Find where the given text appears and provide that cell's center as [x, y] coordinate. 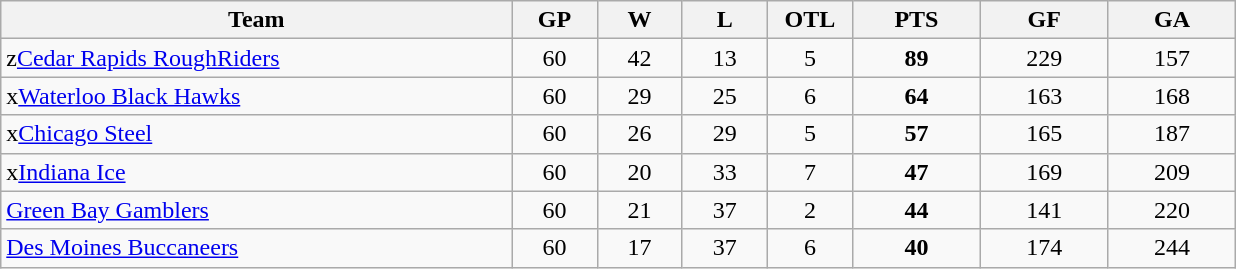
17 [640, 248]
GF [1044, 20]
xWaterloo Black Hawks [256, 96]
163 [1044, 96]
33 [724, 172]
Green Bay Gamblers [256, 210]
220 [1172, 210]
Des Moines Buccaneers [256, 248]
W [640, 20]
209 [1172, 172]
157 [1172, 58]
7 [810, 172]
229 [1044, 58]
44 [917, 210]
13 [724, 58]
25 [724, 96]
168 [1172, 96]
165 [1044, 134]
187 [1172, 134]
64 [917, 96]
Team [256, 20]
OTL [810, 20]
21 [640, 210]
40 [917, 248]
xIndiana Ice [256, 172]
244 [1172, 248]
20 [640, 172]
GP [554, 20]
47 [917, 172]
26 [640, 134]
L [724, 20]
141 [1044, 210]
174 [1044, 248]
57 [917, 134]
zCedar Rapids RoughRiders [256, 58]
xChicago Steel [256, 134]
GA [1172, 20]
169 [1044, 172]
42 [640, 58]
PTS [917, 20]
2 [810, 210]
89 [917, 58]
